Locate the cell with the specified text and output its [x, y] center coordinate. 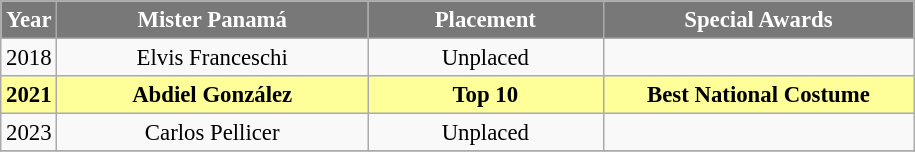
Best National Costume [758, 95]
Abdiel González [212, 95]
Mister Panamá [212, 20]
Top 10 [486, 95]
2018 [29, 58]
Placement [486, 20]
Elvis Franceschi [212, 58]
2023 [29, 133]
Carlos Pellicer [212, 133]
2021 [29, 95]
Year [29, 20]
Special Awards [758, 20]
